Pinpoint the cell where the given text exists, returning its [x, y] midpoint coordinate. 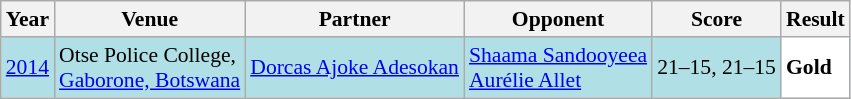
Gold [816, 68]
Venue [150, 19]
2014 [28, 68]
Shaama Sandooyeea Aurélie Allet [558, 68]
Year [28, 19]
Score [716, 19]
Result [816, 19]
Opponent [558, 19]
Partner [354, 19]
Otse Police College,Gaborone, Botswana [150, 68]
21–15, 21–15 [716, 68]
Dorcas Ajoke Adesokan [354, 68]
